Detect which cell encompasses the target text, then output its (X, Y) center coordinate. 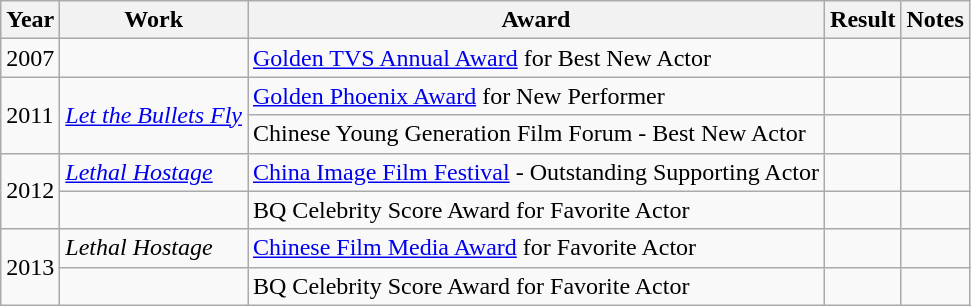
Let the Bullets Fly (154, 115)
2011 (30, 115)
2013 (30, 267)
2012 (30, 191)
Notes (935, 20)
Year (30, 20)
Work (154, 20)
Chinese Young Generation Film Forum - Best New Actor (536, 134)
Result (863, 20)
China Image Film Festival - Outstanding Supporting Actor (536, 172)
Golden TVS Annual Award for Best New Actor (536, 58)
2007 (30, 58)
Chinese Film Media Award for Favorite Actor (536, 248)
Award (536, 20)
Golden Phoenix Award for New Performer (536, 96)
